From the cell containing the given text, extract its center point as [X, Y] coordinate. 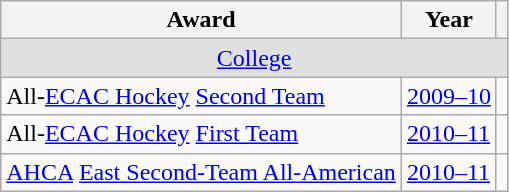
AHCA East Second-Team All-American [202, 172]
All-ECAC Hockey Second Team [202, 96]
Year [448, 20]
All-ECAC Hockey First Team [202, 134]
College [254, 58]
Award [202, 20]
2009–10 [448, 96]
